From the cell containing the given text, extract its center point as (x, y) coordinate. 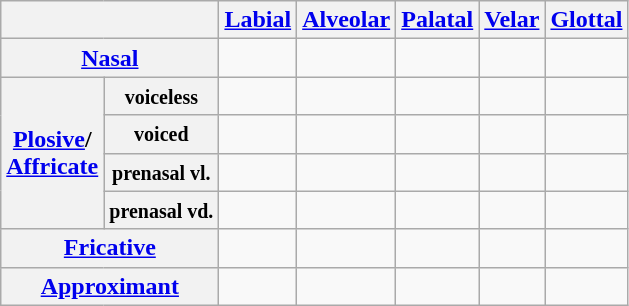
Nasal (110, 58)
voiced (162, 134)
prenasal vd. (162, 210)
Palatal (438, 20)
prenasal vl. (162, 172)
Fricative (110, 248)
voiceless (162, 96)
Approximant (110, 286)
Velar (512, 20)
Plosive/Affricate (52, 153)
Labial (258, 20)
Alveolar (346, 20)
Glottal (586, 20)
